Extract the [x, y] coordinate from the center of the cell holding the provided text.  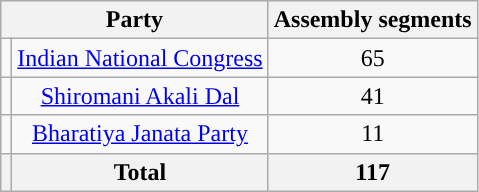
117 [372, 172]
Assembly segments [372, 20]
Shiromani Akali Dal [140, 96]
41 [372, 96]
Indian National Congress [140, 58]
11 [372, 134]
Party [134, 20]
Bharatiya Janata Party [140, 134]
65 [372, 58]
Total [140, 172]
